From the cell containing the given text, extract its center point as (X, Y) coordinate. 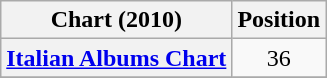
Italian Albums Chart (116, 58)
Position (279, 20)
36 (279, 58)
Chart (2010) (116, 20)
